Provide the (X, Y) coordinate of the cell's center where the given text is located.  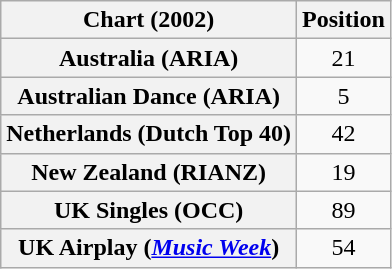
UK Airplay (Music Week) (149, 248)
Australia (ARIA) (149, 58)
54 (344, 248)
Netherlands (Dutch Top 40) (149, 134)
5 (344, 96)
89 (344, 210)
42 (344, 134)
New Zealand (RIANZ) (149, 172)
UK Singles (OCC) (149, 210)
Australian Dance (ARIA) (149, 96)
19 (344, 172)
21 (344, 58)
Position (344, 20)
Chart (2002) (149, 20)
